Find where the given text appears and provide that cell's center as (x, y) coordinate. 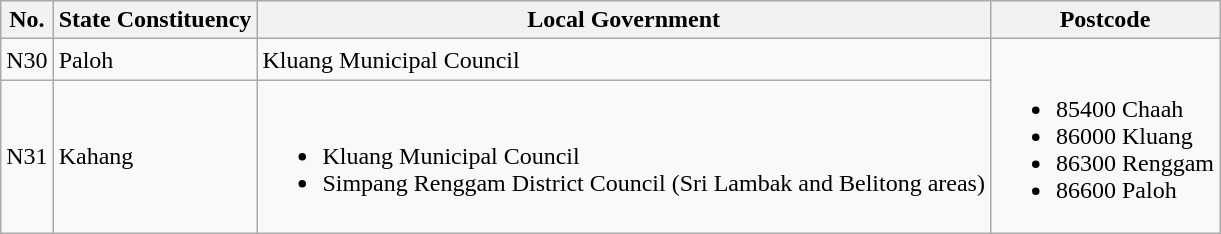
State Constituency (155, 20)
N31 (27, 156)
Kluang Municipal CouncilSimpang Renggam District Council (Sri Lambak and Belitong areas) (624, 156)
N30 (27, 60)
Paloh (155, 60)
85400 Chaah86000 Kluang86300 Renggam86600 Paloh (1104, 136)
Local Government (624, 20)
No. (27, 20)
Kluang Municipal Council (624, 60)
Kahang (155, 156)
Postcode (1104, 20)
